Search for the cell housing the specified text and yield its [x, y] center coordinate. 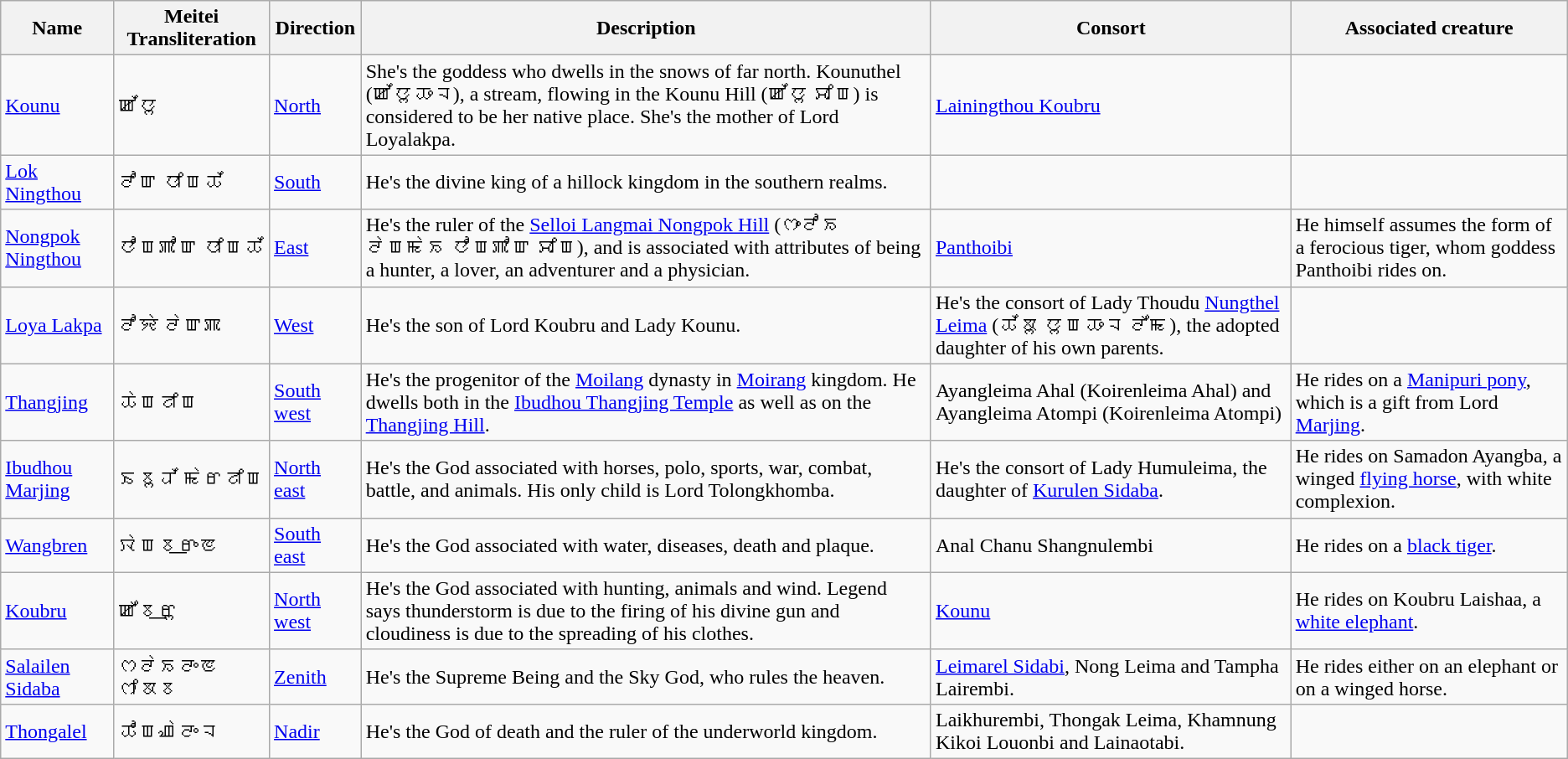
Direction [316, 28]
ꯏꯕꯨꯙꯧ ꯃꯥꯔꯖꯤꯡ [192, 479]
Ibudhou Marjing [57, 479]
Loya Lakpa [57, 325]
West [316, 325]
ꯁꯂꯥꯢꯂꯦꯟ ꯁꯤꯗꯕ [192, 677]
North east [316, 479]
He rides on Koubru Laishaa, a white elephant. [1429, 611]
He's the progenitor of the Moilang dynasty in Moirang kingdom. He dwells both in the Ibudhou Thangjing Temple as well as on the Thangjing Hill. [646, 402]
He rides on Samadon Ayangba, a winged flying horse, with white complexion. [1429, 479]
ꯊꯥꯡꯖꯤꯡ [192, 402]
He rides on a black tiger. [1429, 545]
He's the God of death and the ruler of the underworld kingdom. [646, 731]
Panthoibi [1111, 248]
ꯋꯥꯡꯕ꯭ꯔꯦꯟ [192, 545]
He rides on a Manipuri pony, which is a gift from Lord Marjing. [1429, 402]
East [316, 248]
Laikhurembi, Thongak Leima, Khamnung Kikoi Louonbi and Lainaotabi. [1111, 731]
Ayangleima Ahal (Koirenleima Ahal) and Ayangleima Atompi (Koirenleima Atompi) [1111, 402]
ꯅꯣꯡꯄꯣꯛ ꯅꯤꯡꯊꯧ [192, 248]
South [316, 183]
He's the son of Lord Koubru and Lady Kounu. [646, 325]
ꯀꯧꯅꯨ [192, 106]
Lainingthou Koubru [1111, 106]
ꯀꯩꯕ꯭ꯔꯨ [192, 611]
North west [316, 611]
Meitei Transliteration [192, 28]
Name [57, 28]
Leimarel Sidabi, Nong Leima and Tampha Lairembi. [1111, 677]
Thangjing [57, 402]
Wangbren [57, 545]
He's the God associated with water, diseases, death and plaque. [646, 545]
Zenith [316, 677]
South east [316, 545]
He himself assumes the form of a ferocious tiger, whom goddess Panthoibi rides on. [1429, 248]
South west [316, 402]
Lok Ningthou [57, 183]
Nadir [316, 731]
He's the consort of Lady Thoudu Nungthel Leima (ꯊꯧꯗꯨ ꯅꯨꯡꯊꯦꯜ ꯂꯩꯃ), the adopted daughter of his own parents. [1111, 325]
Associated creature [1429, 28]
Anal Chanu Shangnulembi [1111, 545]
ꯂꯣꯌꯥ ꯂꯥꯛꯄ [192, 325]
He's the divine king of a hillock kingdom in the southern realms. [646, 183]
Salailen Sidaba [57, 677]
He rides either on an elephant or on a winged horse. [1429, 677]
Koubru [57, 611]
Description [646, 28]
Thongalel [57, 731]
ꯊꯣꯡꯉꯥꯂꯦꯜ [192, 731]
Consort [1111, 28]
ꯂꯣꯛ ꯅꯤꯡꯊꯧ [192, 183]
He's the consort of Lady Humuleima, the daughter of Kurulen Sidaba. [1111, 479]
He's the God associated with horses, polo, sports, war, combat, battle, and animals. His only child is Lord Tolongkhomba. [646, 479]
He's the Supreme Being and the Sky God, who rules the heaven. [646, 677]
North [316, 106]
Nongpok Ningthou [57, 248]
